Determine the (X, Y) coordinate at the center of the cell enclosing the given text.  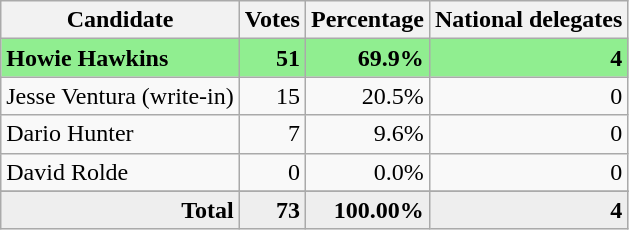
73 (272, 210)
Jesse Ventura (write-in) (120, 96)
0.0% (367, 172)
Dario Hunter (120, 134)
David Rolde (120, 172)
51 (272, 58)
Total (120, 210)
15 (272, 96)
69.9% (367, 58)
Howie Hawkins (120, 58)
National delegates (528, 20)
100.00% (367, 210)
Percentage (367, 20)
7 (272, 134)
9.6% (367, 134)
20.5% (367, 96)
Votes (272, 20)
Candidate (120, 20)
